Extract the [x, y] coordinate from the center of the cell holding the provided text.  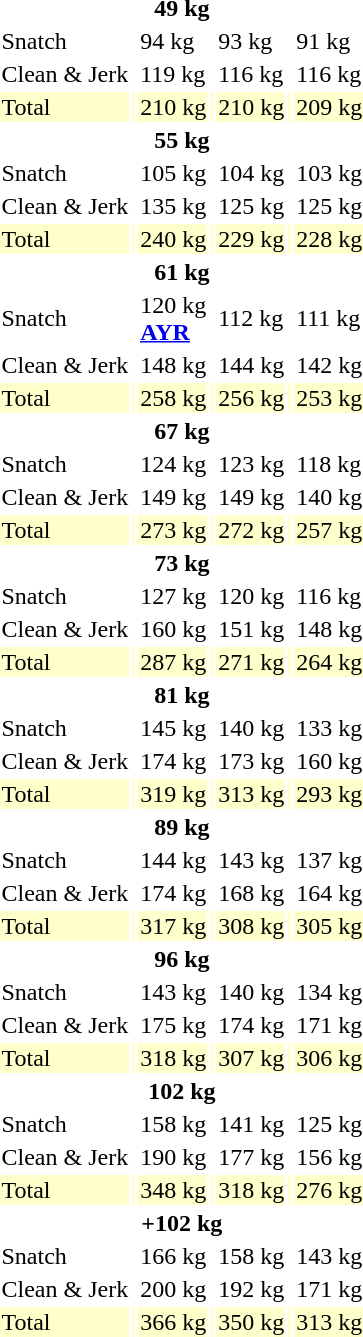
94 kg [174, 41]
190 kg [174, 1157]
160 kg [174, 629]
366 kg [174, 1322]
116 kg [252, 74]
307 kg [252, 1058]
151 kg [252, 629]
145 kg [174, 728]
319 kg [174, 794]
148 kg [174, 365]
127 kg [174, 596]
313 kg [252, 794]
119 kg [174, 74]
350 kg [252, 1322]
240 kg [174, 239]
175 kg [174, 1025]
166 kg [174, 1256]
173 kg [252, 761]
120 kgAYR [174, 318]
168 kg [252, 893]
120 kg [252, 596]
104 kg [252, 173]
177 kg [252, 1157]
256 kg [252, 398]
317 kg [174, 926]
192 kg [252, 1289]
123 kg [252, 464]
135 kg [174, 206]
272 kg [252, 530]
105 kg [174, 173]
112 kg [252, 318]
308 kg [252, 926]
273 kg [174, 530]
141 kg [252, 1124]
287 kg [174, 662]
348 kg [174, 1190]
200 kg [174, 1289]
229 kg [252, 239]
93 kg [252, 41]
258 kg [174, 398]
124 kg [174, 464]
271 kg [252, 662]
125 kg [252, 206]
